Determine the (X, Y) coordinate at the center of the cell enclosing the given text.  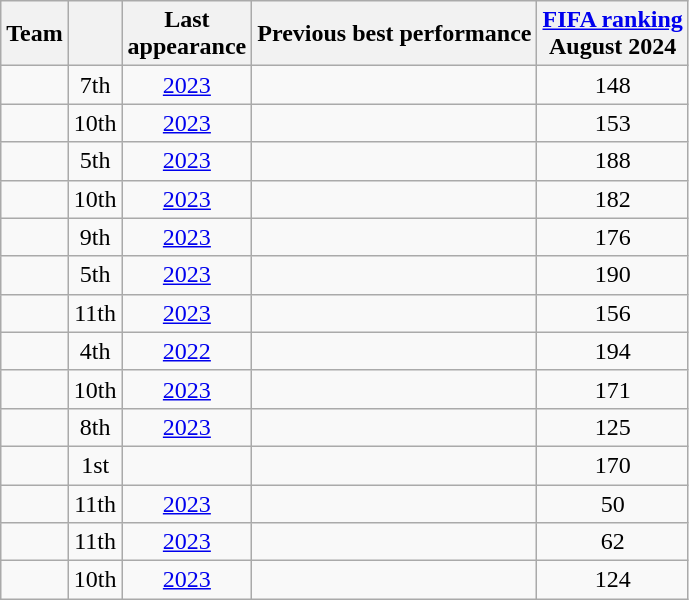
156 (612, 313)
Lastappearance (187, 34)
188 (612, 161)
190 (612, 275)
124 (612, 580)
Team (35, 34)
171 (612, 389)
182 (612, 199)
2022 (187, 351)
Previous best performance (394, 34)
50 (612, 503)
8th (95, 427)
9th (95, 237)
194 (612, 351)
176 (612, 237)
125 (612, 427)
170 (612, 465)
7th (95, 85)
62 (612, 542)
1st (95, 465)
4th (95, 351)
153 (612, 123)
FIFA rankingAugust 2024 (612, 34)
148 (612, 85)
